Extract the (X, Y) coordinate from the center of the cell holding the provided text.  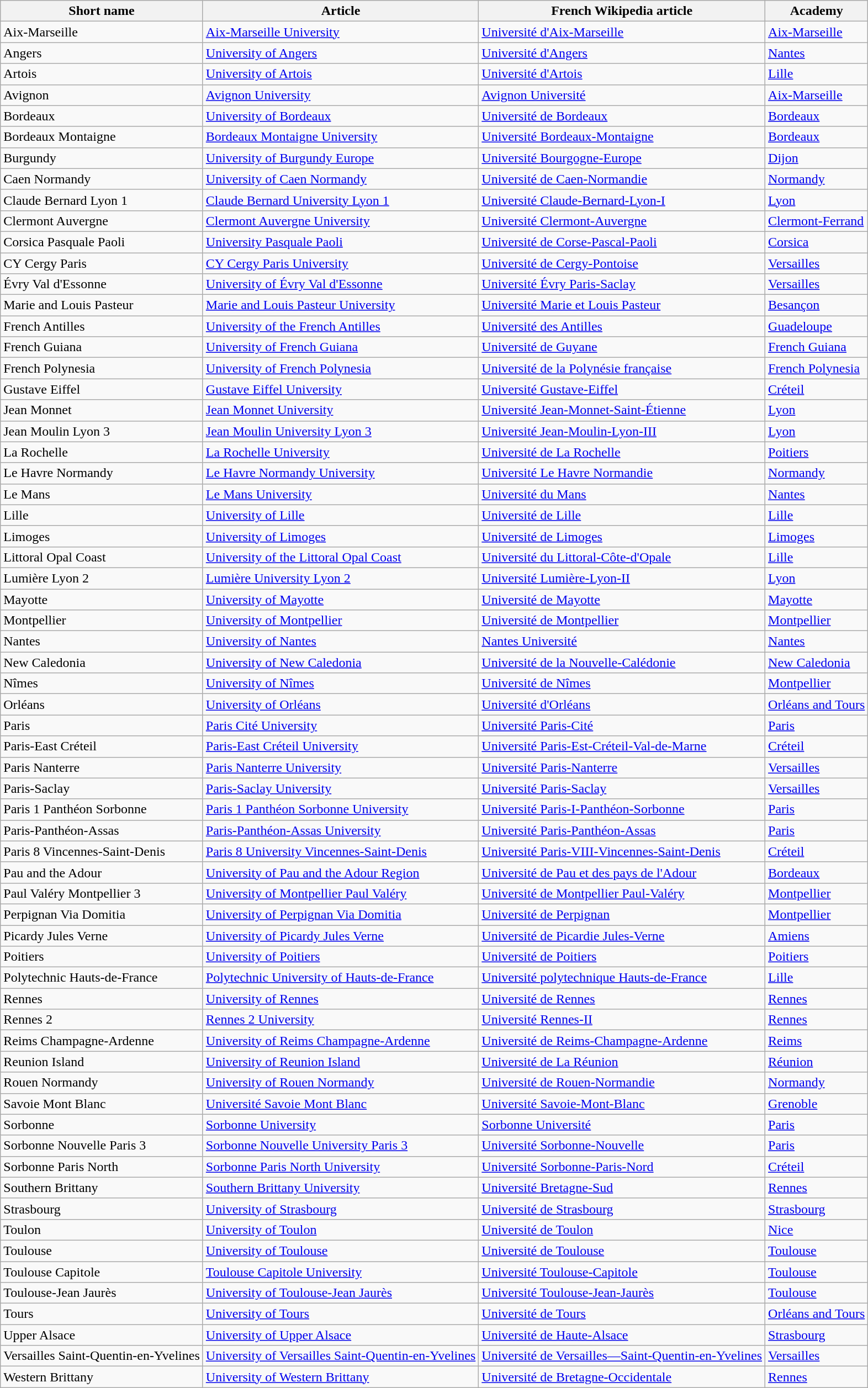
University of Évry Val d'Essonne (340, 284)
Université polytechnique Hauts-de-France (622, 978)
Université Bretagne-Sud (622, 1188)
University Pasquale Paoli (340, 242)
Corsica (817, 242)
University of Toulon (340, 1230)
Article (340, 11)
CY Cergy Paris (102, 263)
Upper Alsace (102, 1335)
Université Clermont-Auvergne (622, 221)
Université de Rouen-Normandie (622, 1083)
Polytechnic Hauts-de-France (102, 978)
University of Picardy Jules Verne (340, 936)
La Rochelle University (340, 452)
University of Lille (340, 515)
Toulouse Capitole (102, 1272)
Paris Nanterre (102, 767)
Paris Cité University (340, 725)
Université Paris-Nanterre (622, 767)
Université d'Artois (622, 74)
Bordeaux Montaigne (102, 137)
Grenoble (817, 1104)
Paris-East Créteil (102, 746)
Angers (102, 53)
Université Bordeaux-Montaigne (622, 137)
Université Gustave-Eiffel (622, 389)
University of Rouen Normandy (340, 1083)
Université Paris-I-Panthéon-Sorbonne (622, 809)
Lumière Lyon 2 (102, 578)
Université Sorbonne-Nouvelle (622, 1146)
Université de Tours (622, 1314)
Université Savoie Mont Blanc (340, 1104)
Bordeaux Montaigne University (340, 137)
French Wikipedia article (622, 11)
University of Bordeaux (340, 116)
University of Reunion Island (340, 1062)
University of Pau and the Adour Region (340, 872)
Versailles Saint-Quentin-en-Yvelines (102, 1356)
University of Tours (340, 1314)
Université de Toulouse (622, 1251)
Université de Rennes (622, 999)
Orléans (102, 704)
University of Montpellier (340, 621)
Université Le Havre Normandie (622, 473)
University of French Guiana (340, 347)
Littoral Opal Coast (102, 557)
Reims Champagne-Ardenne (102, 1041)
Paris-Saclay University (340, 788)
Marie and Louis Pasteur (102, 305)
University of Limoges (340, 536)
Université des Antilles (622, 326)
Université de Poitiers (622, 957)
Université de Haute-Alsace (622, 1335)
Université de Corse-Pascal-Paoli (622, 242)
Paris 1 Panthéon Sorbonne (102, 809)
University of Rennes (340, 999)
Université Toulouse-Capitole (622, 1272)
Université d'Orléans (622, 704)
Short name (102, 11)
University of Burgundy Europe (340, 158)
University of Nantes (340, 642)
University of Reims Champagne-Ardenne (340, 1041)
Université de Nîmes (622, 684)
Lumière University Lyon 2 (340, 578)
CY Cergy Paris University (340, 263)
Claude Bernard University Lyon 1 (340, 200)
Gustave Eiffel (102, 389)
Université Marie et Louis Pasteur (622, 305)
Université Rennes-II (622, 1020)
Université Sorbonne-Paris-Nord (622, 1167)
University of Western Brittany (340, 1377)
Le Havre Normandy University (340, 473)
Université Toulouse-Jean-Jaurès (622, 1293)
Université Paris-Est-Créteil-Val-de-Marne (622, 746)
Université de Caen-Normandie (622, 179)
Amiens (817, 936)
Université du Mans (622, 494)
Nantes Université (622, 642)
Réunion (817, 1062)
Besançon (817, 305)
Université de La Rochelle (622, 452)
Le Havre Normandy (102, 473)
Paris Nanterre University (340, 767)
Université Bourgogne-Europe (622, 158)
Claude Bernard Lyon 1 (102, 200)
Southern Brittany (102, 1188)
Évry Val d'Essonne (102, 284)
Université de Mayotte (622, 599)
La Rochelle (102, 452)
Nice (817, 1230)
Université Claude-Bernard-Lyon-I (622, 200)
Université Paris-VIII-Vincennes-Saint-Denis (622, 851)
Avignon University (340, 95)
Clermont Auvergne University (340, 221)
Université de Picardie Jules-Verne (622, 936)
Toulon (102, 1230)
Jean Monnet (102, 410)
Université de Montpellier (622, 621)
Caen Normandy (102, 179)
University of Orléans (340, 704)
Université Paris-Saclay (622, 788)
Université de Reims-Champagne-Ardenne (622, 1041)
Rennes 2 (102, 1020)
University of Poitiers (340, 957)
Paris-Panthéon-Assas (102, 830)
University of the Littoral Opal Coast (340, 557)
Jean Moulin University Lyon 3 (340, 431)
Le Mans University (340, 494)
University of the French Antilles (340, 326)
Université de Toulon (622, 1230)
Burgundy (102, 158)
Jean Moulin Lyon 3 (102, 431)
Sorbonne (102, 1125)
Sorbonne Paris North (102, 1167)
French Antilles (102, 326)
Université de Limoges (622, 536)
Nîmes (102, 684)
Université Savoie-Mont-Blanc (622, 1104)
University of Caen Normandy (340, 179)
Sorbonne Université (622, 1125)
University of Strasbourg (340, 1209)
Paris-East Créteil University (340, 746)
Université de La Réunion (622, 1062)
University of Montpellier Paul Valéry (340, 893)
Clermont Auvergne (102, 221)
Western Brittany (102, 1377)
Avignon Université (622, 95)
Sorbonne Paris North University (340, 1167)
University of Versailles Saint-Quentin-en-Yvelines (340, 1356)
Academy (817, 11)
Sorbonne University (340, 1125)
Université de Lille (622, 515)
Université Jean-Moulin-Lyon-III (622, 431)
Université de la Nouvelle-Calédonie (622, 663)
Paris-Panthéon-Assas University (340, 830)
Paris-Saclay (102, 788)
Université de Versailles—Saint-Quentin-en-Yvelines (622, 1356)
Rennes 2 University (340, 1020)
Université Paris-Cité (622, 725)
Polytechnic University of Hauts-de-France (340, 978)
Perpignan Via Domitia (102, 914)
University of Artois (340, 74)
Université Paris-Panthéon-Assas (622, 830)
Sorbonne Nouvelle University Paris 3 (340, 1146)
Université du Littoral-Côte-d'Opale (622, 557)
Paris 8 University Vincennes-Saint-Denis (340, 851)
Université de Guyane (622, 347)
Université Évry Paris-Saclay (622, 284)
Pau and the Adour (102, 872)
University of Toulouse-Jean Jaurès (340, 1293)
Savoie Mont Blanc (102, 1104)
University of Angers (340, 53)
Reims (817, 1041)
Paris 1 Panthéon Sorbonne University (340, 809)
University of French Polynesia (340, 368)
Université de Perpignan (622, 914)
Université de Pau et des pays de l'Adour (622, 872)
Picardy Jules Verne (102, 936)
Université de Bordeaux (622, 116)
Université d'Angers (622, 53)
Université de Montpellier Paul-Valéry (622, 893)
Université de Cergy-Pontoise (622, 263)
Université de la Polynésie française (622, 368)
Toulouse-Jean Jaurès (102, 1293)
Rouen Normandy (102, 1083)
Dijon (817, 158)
Corsica Pasquale Paoli (102, 242)
Université de Strasbourg (622, 1209)
Marie and Louis Pasteur University (340, 305)
University of Upper Alsace (340, 1335)
Paris 8 Vincennes-Saint-Denis (102, 851)
Aix-Marseille University (340, 32)
University of Toulouse (340, 1251)
Avignon (102, 95)
Clermont-Ferrand (817, 221)
Toulouse Capitole University (340, 1272)
Guadeloupe (817, 326)
University of Nîmes (340, 684)
Southern Brittany University (340, 1188)
Université de Bretagne-Occidentale (622, 1377)
University of New Caledonia (340, 663)
Université Jean-Monnet-Saint-Étienne (622, 410)
Paul Valéry Montpellier 3 (102, 893)
Université Lumière-Lyon-II (622, 578)
Université d'Aix-Marseille (622, 32)
University of Perpignan Via Domitia (340, 914)
Reunion Island (102, 1062)
Artois (102, 74)
Tours (102, 1314)
Gustave Eiffel University (340, 389)
Le Mans (102, 494)
Sorbonne Nouvelle Paris 3 (102, 1146)
Jean Monnet University (340, 410)
University of Mayotte (340, 599)
